Detect which cell encompasses the target text, then output its (x, y) center coordinate. 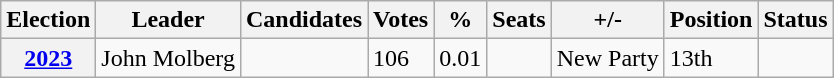
106 (401, 58)
New Party (608, 58)
2023 (48, 58)
Seats (519, 20)
Status (796, 20)
% (460, 20)
Position (711, 20)
0.01 (460, 58)
Election (48, 20)
+/- (608, 20)
Candidates (304, 20)
13th (711, 58)
John Molberg (168, 58)
Votes (401, 20)
Leader (168, 20)
